From the cell containing the given text, extract its center point as (x, y) coordinate. 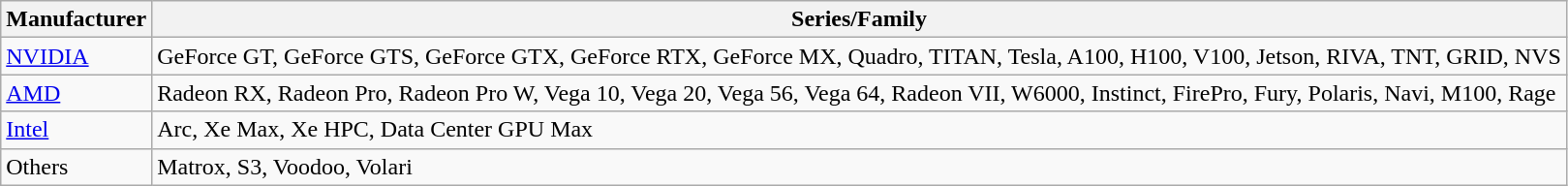
Arc, Xe Max, Xe HPC, Data Center GPU Max (860, 130)
GeForce GT, GeForce GTS, GeForce GTX, GeForce RTX, GeForce MX, Quadro, TITAN, Tesla, A100, H100, V100, Jetson, RIVA, TNT, GRID, NVS (860, 56)
Others (77, 167)
Matrox, S3, Voodoo, Volari (860, 167)
Radeon RX, Radeon Pro, Radeon Pro W, Vega 10, Vega 20, Vega 56, Vega 64, Radeon VII, W6000, Instinct, FirePro, Fury, Polaris, Navi, M100, Rage (860, 93)
Manufacturer (77, 19)
Intel (77, 130)
NVIDIA (77, 56)
Series/Family (860, 19)
AMD (77, 93)
